Return (x, y) of the center of cell containing provided text 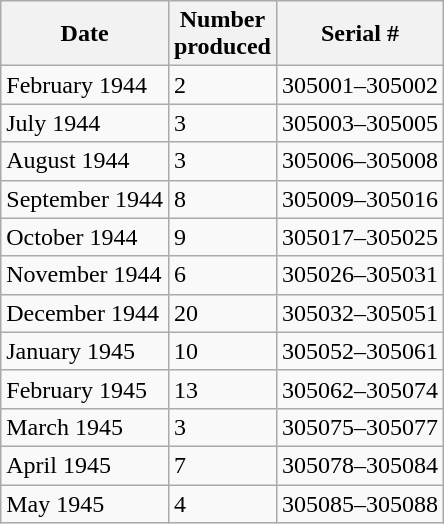
305062–305074 (360, 389)
305085–305088 (360, 503)
305078–305084 (360, 465)
May 1945 (85, 503)
August 1944 (85, 161)
305001–305002 (360, 85)
7 (222, 465)
October 1944 (85, 237)
20 (222, 313)
February 1945 (85, 389)
8 (222, 199)
305032–305051 (360, 313)
4 (222, 503)
Serial # (360, 34)
305017–305025 (360, 237)
April 1945 (85, 465)
305006–305008 (360, 161)
January 1945 (85, 351)
Date (85, 34)
305026–305031 (360, 275)
9 (222, 237)
10 (222, 351)
March 1945 (85, 427)
305052–305061 (360, 351)
305075–305077 (360, 427)
2 (222, 85)
305009–305016 (360, 199)
6 (222, 275)
December 1944 (85, 313)
September 1944 (85, 199)
November 1944 (85, 275)
July 1944 (85, 123)
305003–305005 (360, 123)
February 1944 (85, 85)
Number produced (222, 34)
13 (222, 389)
